Return the [x, y] coordinate for the center point of the cell that contains the specified text.  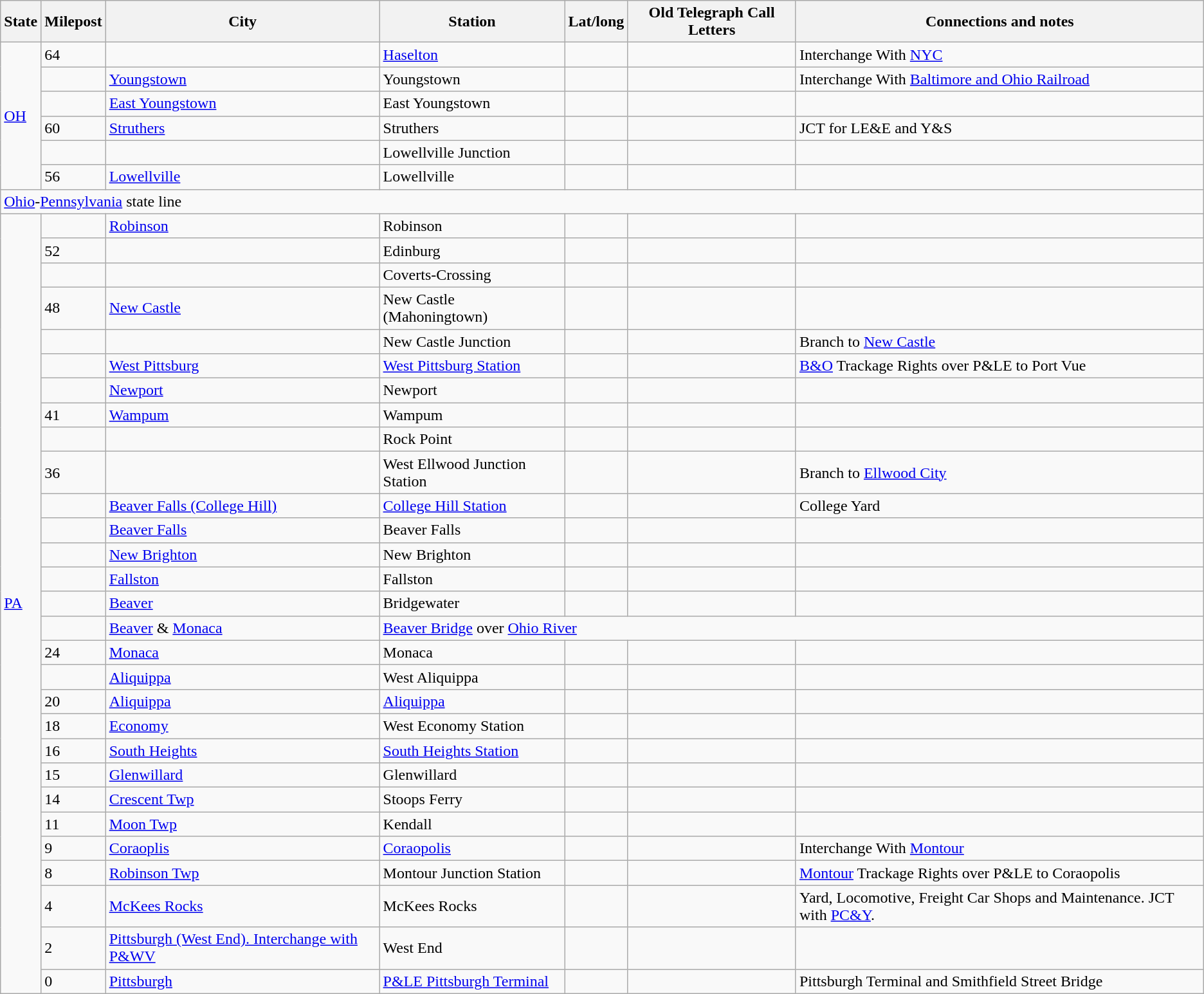
Lat/long [596, 22]
15 [73, 775]
State [21, 22]
Interchange With NYC [999, 55]
New Castle Junction [472, 342]
JCT for LE&E and Y&S [999, 128]
Yard, Locomotive, Freight Car Shops and Maintenance. JCT with PC&Y. [999, 906]
West Pittsburg Station [472, 366]
College Hill Station [472, 506]
Stoops Ferry [472, 800]
18 [73, 726]
Bridgewater [472, 603]
Kendall [472, 824]
B&O Trackage Rights over P&LE to Port Vue [999, 366]
West Aliquippa [472, 677]
52 [73, 250]
City [242, 22]
Pittsburgh [242, 981]
48 [73, 308]
14 [73, 800]
South Heights [242, 751]
New Castle [242, 308]
Coraopolis [472, 849]
60 [73, 128]
Pittsburgh (West End). Interchange with P&WV [242, 948]
South Heights Station [472, 751]
Montour Trackage Rights over P&LE to Coraopolis [999, 873]
56 [73, 177]
College Yard [999, 506]
Edinburg [472, 250]
9 [73, 849]
West End [472, 948]
Lowellville Junction [472, 152]
Haselton [472, 55]
Coverts-Crossing [472, 275]
Old Telegraph Call Letters [712, 22]
Crescent Twp [242, 800]
Pittsburgh Terminal and Smithfield Street Bridge [999, 981]
West Pittsburg [242, 366]
West Ellwood Junction Station [472, 472]
OH [21, 116]
Beaver Bridge over Ohio River [791, 628]
24 [73, 652]
P&LE Pittsburgh Terminal [472, 981]
Station [472, 22]
Milepost [73, 22]
2 [73, 948]
64 [73, 55]
New Castle (Mahoningtown) [472, 308]
Ohio-Pennsylvania state line [602, 201]
Moon Twp [242, 824]
Beaver & Monaca [242, 628]
Economy [242, 726]
16 [73, 751]
Coraoplis [242, 849]
0 [73, 981]
4 [73, 906]
Branch to New Castle [999, 342]
41 [73, 415]
Beaver Falls (College Hill) [242, 506]
PA [21, 603]
Montour Junction Station [472, 873]
Branch to Ellwood City [999, 472]
Interchange With Baltimore and Ohio Railroad [999, 79]
8 [73, 873]
36 [73, 472]
Beaver [242, 603]
West Economy Station [472, 726]
Robinson Twp [242, 873]
11 [73, 824]
Interchange With Montour [999, 849]
Connections and notes [999, 22]
20 [73, 701]
Rock Point [472, 439]
